Search for the cell housing the specified text and yield its [x, y] center coordinate. 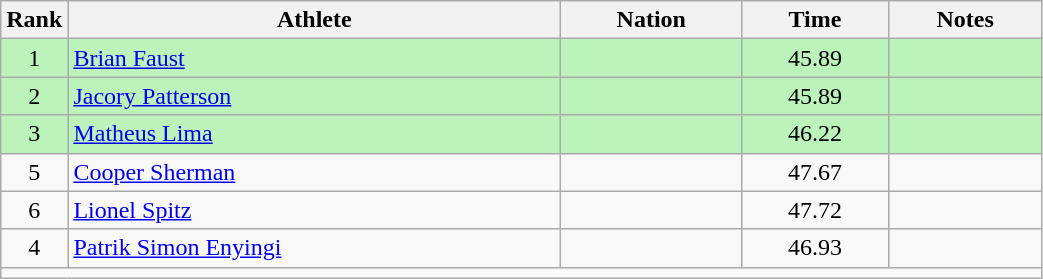
Matheus Lima [314, 134]
Jacory Patterson [314, 96]
Lionel Spitz [314, 210]
4 [34, 248]
Rank [34, 20]
1 [34, 58]
46.93 [815, 248]
6 [34, 210]
47.72 [815, 210]
3 [34, 134]
46.22 [815, 134]
Brian Faust [314, 58]
Nation [652, 20]
47.67 [815, 172]
5 [34, 172]
Athlete [314, 20]
Cooper Sherman [314, 172]
2 [34, 96]
Time [815, 20]
Patrik Simon Enyingi [314, 248]
Notes [965, 20]
